Provide the (X, Y) coordinate of the cell's center where the given text is located.  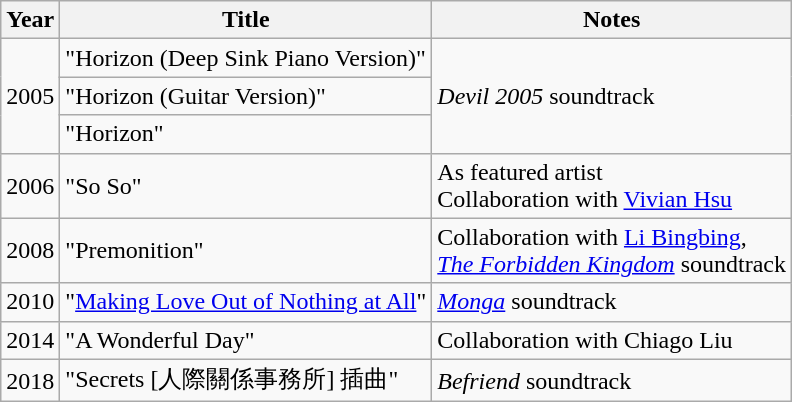
Notes (612, 20)
"Making Love Out of Nothing at All" (246, 302)
Year (30, 20)
2008 (30, 250)
"A Wonderful Day" (246, 340)
"Secrets [人際關係事務所] 插曲" (246, 380)
"So So" (246, 186)
Title (246, 20)
2005 (30, 96)
Monga soundtrack (612, 302)
Devil 2005 soundtrack (612, 96)
"Horizon (Guitar Version)" (246, 96)
"Horizon" (246, 134)
2010 (30, 302)
2014 (30, 340)
Collaboration with Li Bingbing,The Forbidden Kingdom soundtrack (612, 250)
"Horizon (Deep Sink Piano Version)" (246, 58)
"Premonition" (246, 250)
Befriend soundtrack (612, 380)
Collaboration with Chiago Liu (612, 340)
2006 (30, 186)
2018 (30, 380)
As featured artistCollaboration with Vivian Hsu (612, 186)
